Return the [x, y] coordinate for the center point of the cell that contains the specified text.  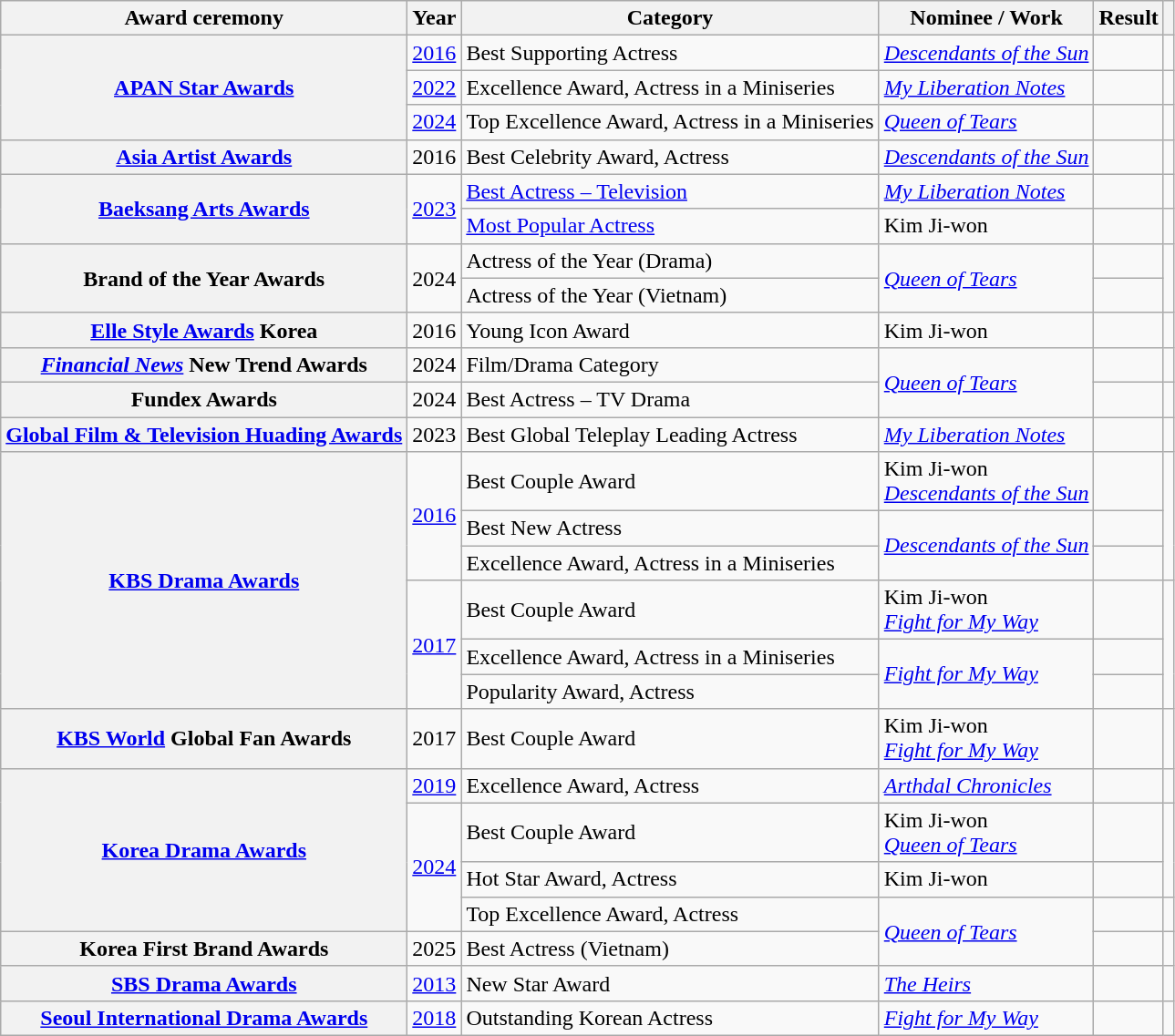
The Heirs [986, 983]
Seoul International Drama Awards [204, 1018]
Award ceremony [204, 18]
2019 [434, 785]
2022 [434, 87]
Hot Star Award, Actress [670, 879]
Top Excellence Award, Actress [670, 914]
Global Film & Television Huading Awards [204, 435]
Financial News New Trend Awards [204, 364]
Brand of the Year Awards [204, 278]
Best Global Teleplay Leading Actress [670, 435]
Result [1129, 18]
Fundex Awards [204, 399]
Year [434, 18]
Nominee / Work [986, 18]
Kim Ji-won Descendants of the Sun [986, 481]
Kim Ji-won Queen of Tears [986, 833]
Best Actress (Vietnam) [670, 949]
APAN Star Awards [204, 87]
KBS World Global Fan Awards [204, 738]
Film/Drama Category [670, 364]
Korea First Brand Awards [204, 949]
Young Icon Award [670, 330]
Best Actress – Television [670, 191]
Excellence Award, Actress [670, 785]
Asia Artist Awards [204, 157]
SBS Drama Awards [204, 983]
KBS Drama Awards [204, 580]
2013 [434, 983]
Outstanding Korean Actress [670, 1018]
2018 [434, 1018]
Top Excellence Award, Actress in a Miniseries [670, 122]
Baeksang Arts Awards [204, 209]
Elle Style Awards Korea [204, 330]
Best Celebrity Award, Actress [670, 157]
Category [670, 18]
Actress of the Year (Drama) [670, 261]
Korea Drama Awards [204, 849]
2025 [434, 949]
New Star Award [670, 983]
Arthdal Chronicles [986, 785]
Actress of the Year (Vietnam) [670, 295]
Best Actress – TV Drama [670, 399]
Popularity Award, Actress [670, 692]
Most Popular Actress [670, 226]
Best Supporting Actress [670, 53]
Best New Actress [670, 528]
